For the text-containing cell, return its midpoint in (X, Y) coordinate format. 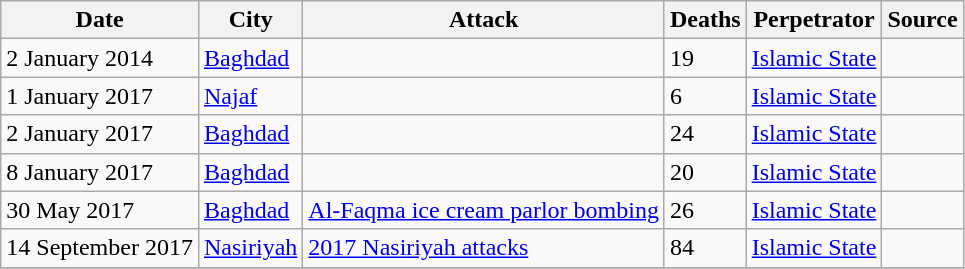
6 (705, 96)
Al-Faqma ice cream parlor bombing (484, 210)
2 January 2014 (100, 58)
Date (100, 20)
26 (705, 210)
1 January 2017 (100, 96)
Attack (484, 20)
Najaf (250, 96)
30 May 2017 (100, 210)
Source (922, 20)
84 (705, 248)
24 (705, 134)
City (250, 20)
14 September 2017 (100, 248)
Deaths (705, 20)
19 (705, 58)
8 January 2017 (100, 172)
Perpetrator (814, 20)
2017 Nasiriyah attacks (484, 248)
Nasiriyah (250, 248)
2 January 2017 (100, 134)
20 (705, 172)
